For the text-containing cell, return its midpoint in [x, y] coordinate format. 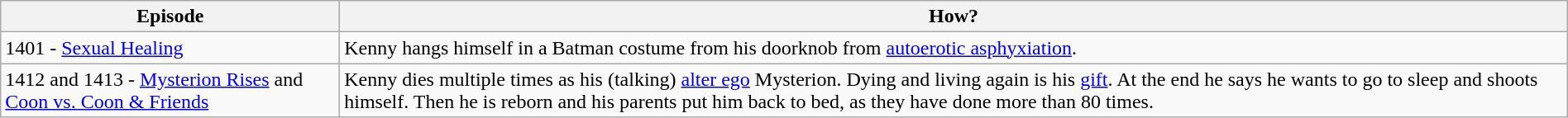
Episode [170, 17]
1401 - Sexual Healing [170, 48]
1412 and 1413 - Mysterion Rises and Coon vs. Coon & Friends [170, 91]
How? [954, 17]
Kenny hangs himself in a Batman costume from his doorknob from autoerotic asphyxiation. [954, 48]
